Capture the cell that displays the provided text and extract its (x, y) central coordinate. 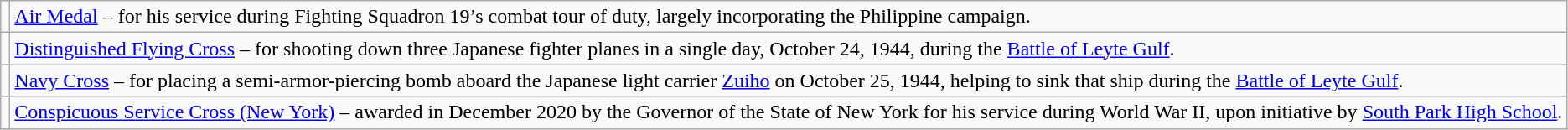
Distinguished Flying Cross – for shooting down three Japanese fighter planes in a single day, October 24, 1944, during the Battle of Leyte Gulf. (789, 49)
Air Medal – for his service during Fighting Squadron 19’s combat tour of duty, largely incorporating the Philippine campaign. (789, 17)
